Scan for the cell matching the given text and deliver its [X, Y] coordinate at center. 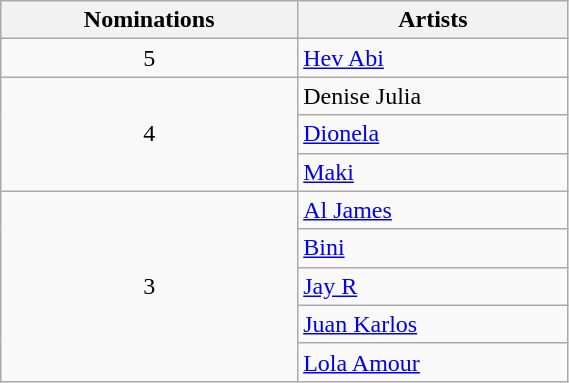
Bini [433, 248]
Lola Amour [433, 362]
Nominations [150, 20]
Denise Julia [433, 96]
4 [150, 134]
Al James [433, 210]
5 [150, 58]
3 [150, 286]
Dionela [433, 134]
Juan Karlos [433, 324]
Hev Abi [433, 58]
Maki [433, 172]
Jay R [433, 286]
Artists [433, 20]
